Find where the given text appears and provide that cell's center as [X, Y] coordinate. 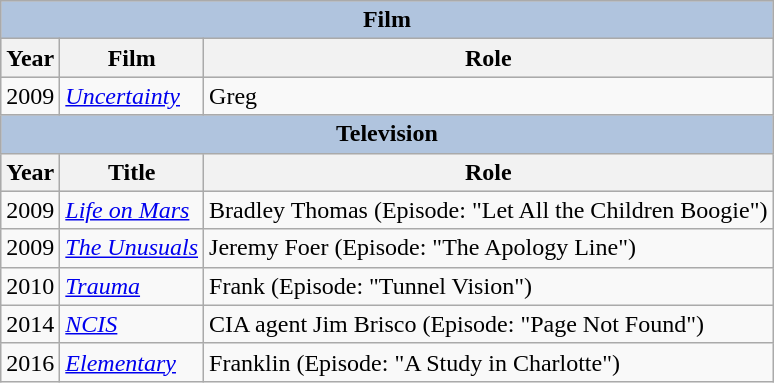
Franklin (Episode: "A Study in Charlotte") [488, 362]
Frank (Episode: "Tunnel Vision") [488, 286]
2014 [30, 324]
Bradley Thomas (Episode: "Let All the Children Boogie") [488, 210]
Greg [488, 96]
NCIS [132, 324]
CIA agent Jim Brisco (Episode: "Page Not Found") [488, 324]
The Unusuals [132, 248]
Television [387, 134]
Life on Mars [132, 210]
Title [132, 172]
Trauma [132, 286]
Jeremy Foer (Episode: "The Apology Line") [488, 248]
Uncertainty [132, 96]
2016 [30, 362]
Elementary [132, 362]
2010 [30, 286]
